Locate the cell with the specified text and output its (X, Y) center coordinate. 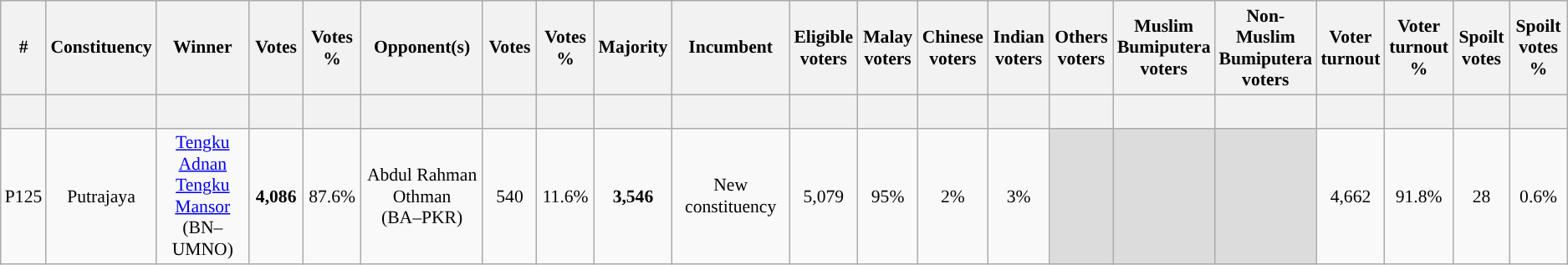
P125 (23, 196)
Putrajaya (100, 196)
Spoilt votes % (1538, 48)
Voter turnout % (1419, 48)
Non-Muslim Bumiputera voters (1265, 48)
2% (953, 196)
Muslim Bumiputera voters (1164, 48)
Chinese voters (953, 48)
5,079 (824, 196)
0.6% (1538, 196)
Abdul Rahman Othman(BA–PKR) (422, 196)
Tengku Adnan Tengku Mansor(BN–UMNO) (202, 196)
Incumbent (731, 48)
Opponent(s) (422, 48)
11.6% (565, 196)
Voter turnout (1351, 48)
87.6% (331, 196)
28 (1481, 196)
4,662 (1351, 196)
4,086 (276, 196)
New constituency (731, 196)
Indian voters (1019, 48)
Spoilt votes (1481, 48)
Eligible voters (824, 48)
3,546 (634, 196)
Majority (634, 48)
Winner (202, 48)
540 (509, 196)
95% (888, 196)
91.8% (1419, 196)
Malay voters (888, 48)
# (23, 48)
Others voters (1081, 48)
Constituency (100, 48)
3% (1019, 196)
